Locate the cell with the specified text and output its [x, y] center coordinate. 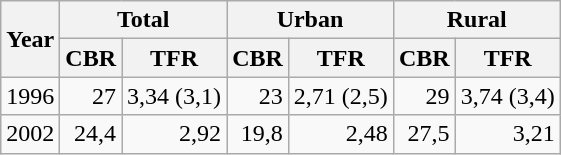
Urban [310, 20]
2,48 [340, 134]
29 [424, 96]
2,92 [174, 134]
3,34 (3,1) [174, 96]
27,5 [424, 134]
2,71 (2,5) [340, 96]
27 [91, 96]
1996 [30, 96]
Rural [476, 20]
24,4 [91, 134]
Total [144, 20]
19,8 [258, 134]
2002 [30, 134]
23 [258, 96]
3,21 [508, 134]
Year [30, 39]
3,74 (3,4) [508, 96]
